For the text-containing cell, return its midpoint in (x, y) coordinate format. 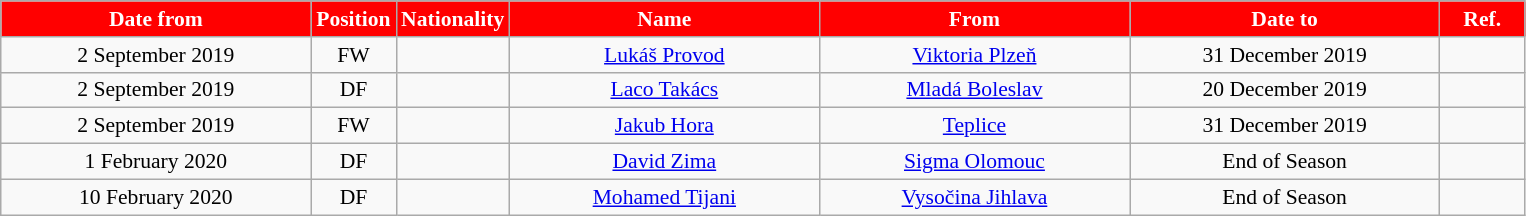
From (974, 19)
Teplice (974, 126)
David Zima (664, 162)
Lukáš Provod (664, 55)
Position (354, 19)
Date from (156, 19)
Name (664, 19)
Mohamed Tijani (664, 197)
1 February 2020 (156, 162)
Ref. (1482, 19)
Mladá Boleslav (974, 90)
Jakub Hora (664, 126)
Nationality (452, 19)
Viktoria Plzeň (974, 55)
10 February 2020 (156, 197)
20 December 2019 (1285, 90)
Date to (1285, 19)
Sigma Olomouc (974, 162)
Vysočina Jihlava (974, 197)
Laco Takács (664, 90)
